Extract the [X, Y] coordinate from the center of the cell holding the provided text.  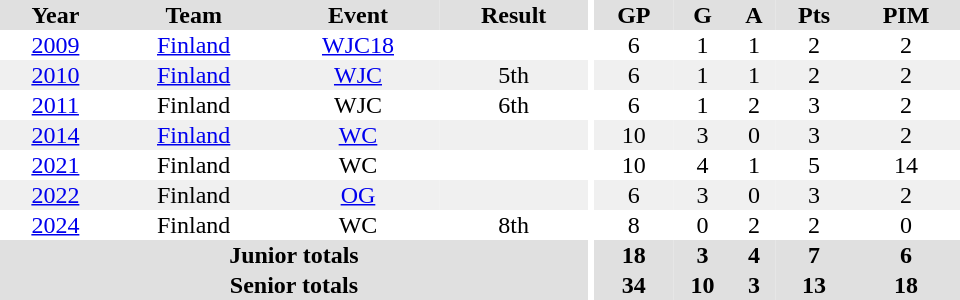
WJC18 [358, 45]
2009 [56, 45]
Event [358, 15]
Result [513, 15]
6th [513, 105]
2022 [56, 195]
8th [513, 225]
GP [634, 15]
OG [358, 195]
7 [814, 255]
13 [814, 285]
5th [513, 75]
Junior totals [294, 255]
Team [194, 15]
Pts [814, 15]
2014 [56, 135]
5 [814, 165]
PIM [906, 15]
2010 [56, 75]
14 [906, 165]
Year [56, 15]
8 [634, 225]
A [754, 15]
2024 [56, 225]
2011 [56, 105]
Senior totals [294, 285]
G [702, 15]
2021 [56, 165]
34 [634, 285]
